Locate the cell with the specified text and output its [X, Y] center coordinate. 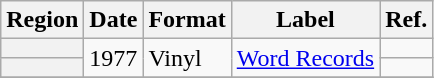
1977 [114, 58]
Word Records [305, 58]
Ref. [406, 20]
Label [305, 20]
Region [42, 20]
Date [114, 20]
Format [187, 20]
Vinyl [187, 58]
